Capture the cell that displays the provided text and extract its (X, Y) central coordinate. 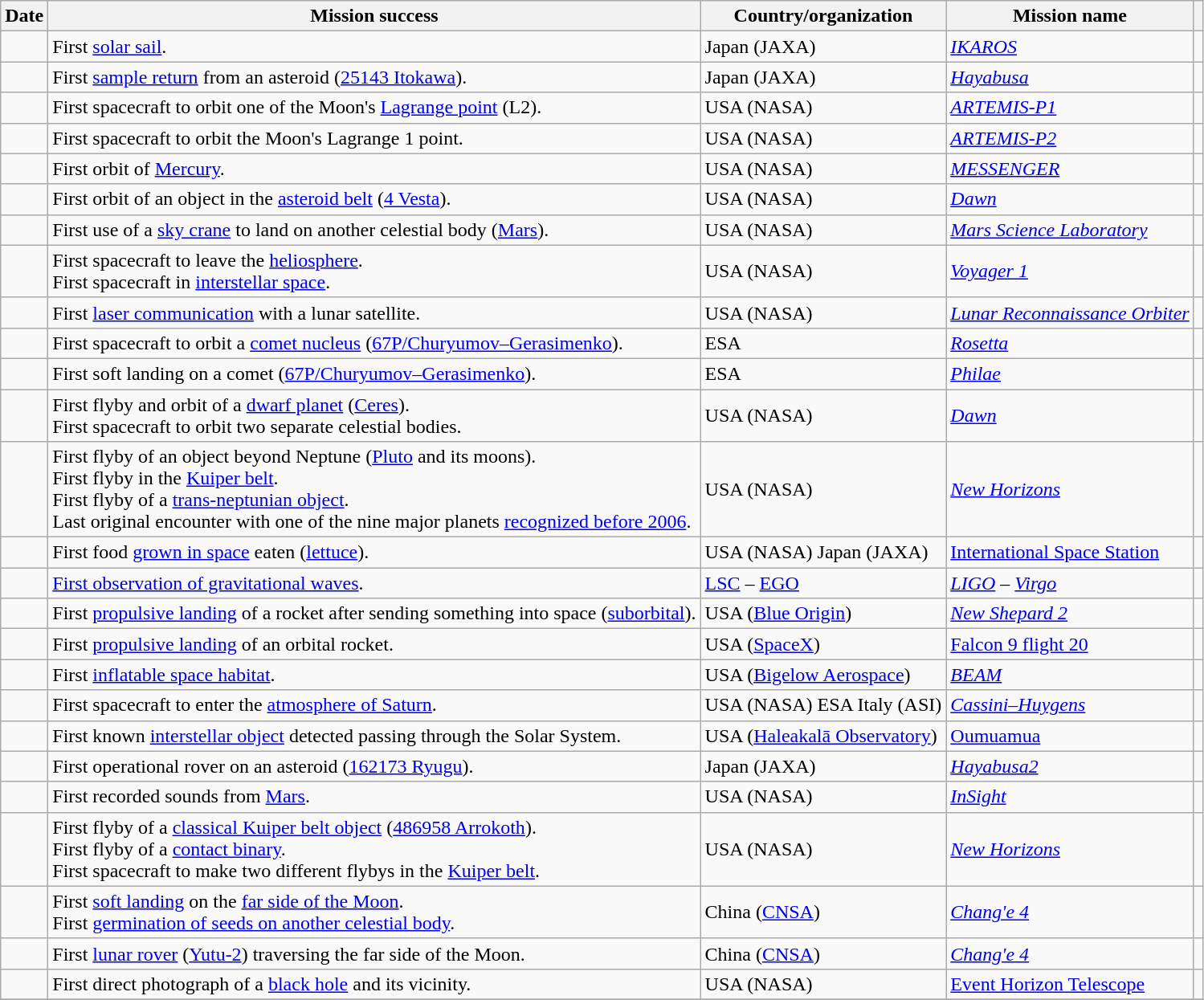
Country/organization (823, 16)
Cassini–Huygens (1070, 705)
First inflatable space habitat. (374, 675)
First spacecraft to orbit a comet nucleus (67P/Churyumov–Gerasimenko). (374, 343)
USA (Bigelow Aerospace) (823, 675)
Philae (1070, 373)
USA (Blue Origin) (823, 614)
First spacecraft to enter the atmosphere of Saturn. (374, 705)
First spacecraft to orbit the Moon's Lagrange 1 point. (374, 138)
First orbit of Mercury. (374, 169)
First propulsive landing of an orbital rocket. (374, 644)
First observation of gravitational waves. (374, 583)
USA (NASA) ESA Italy (ASI) (823, 705)
Rosetta (1070, 343)
USA (Haleakalā Observatory) (823, 736)
First known interstellar object detected passing through the Solar System. (374, 736)
First lunar rover (Yutu-2) traversing the far side of the Moon. (374, 953)
LIGO – Virgo (1070, 583)
First spacecraft to leave the heliosphere.First spacecraft in interstellar space. (374, 271)
Voyager 1 (1070, 271)
First orbit of an object in the asteroid belt (4 Vesta). (374, 199)
LSC – EGO (823, 583)
MESSENGER (1070, 169)
First flyby and orbit of a dwarf planet (Ceres).First spacecraft to orbit two separate celestial bodies. (374, 414)
Hayabusa2 (1070, 766)
USA (NASA) Japan (JAXA) (823, 553)
ARTEMIS-P1 (1070, 108)
First sample return from an asteroid (25143 Itokawa). (374, 77)
New Shepard 2 (1070, 614)
First propulsive landing of a rocket after sending something into space (suborbital). (374, 614)
First soft landing on the far side of the Moon.First germination of seeds on another celestial body. (374, 912)
Mars Science Laboratory (1070, 230)
First food grown in space eaten (lettuce). (374, 553)
First soft landing on a comet (67P/Churyumov–Gerasimenko). (374, 373)
BEAM (1070, 675)
First solar sail. (374, 47)
Mission name (1070, 16)
First spacecraft to orbit one of the Moon's Lagrange point (L2). (374, 108)
First recorded sounds from Mars. (374, 797)
First use of a sky crane to land on another celestial body (Mars). (374, 230)
IKAROS (1070, 47)
Date (24, 16)
Lunar Reconnaissance Orbiter (1070, 312)
InSight (1070, 797)
Event Horizon Telescope (1070, 984)
USA (SpaceX) (823, 644)
First direct photograph of a black hole and its vicinity. (374, 984)
Mission success (374, 16)
Oumuamua (1070, 736)
First laser communication with a lunar satellite. (374, 312)
Falcon 9 flight 20 (1070, 644)
Hayabusa (1070, 77)
First operational rover on an asteroid (162173 Ryugu). (374, 766)
International Space Station (1070, 553)
ARTEMIS-P2 (1070, 138)
